For the text-containing cell, return its midpoint in [X, Y] coordinate format. 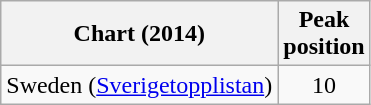
10 [324, 85]
Sweden (Sverigetopplistan) [140, 85]
Chart (2014) [140, 34]
Peakposition [324, 34]
